Locate the cell with the specified text and output its (X, Y) center coordinate. 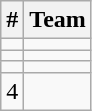
Team (58, 20)
4 (12, 91)
# (12, 20)
